Scan for the cell matching the given text and deliver its (x, y) coordinate at center. 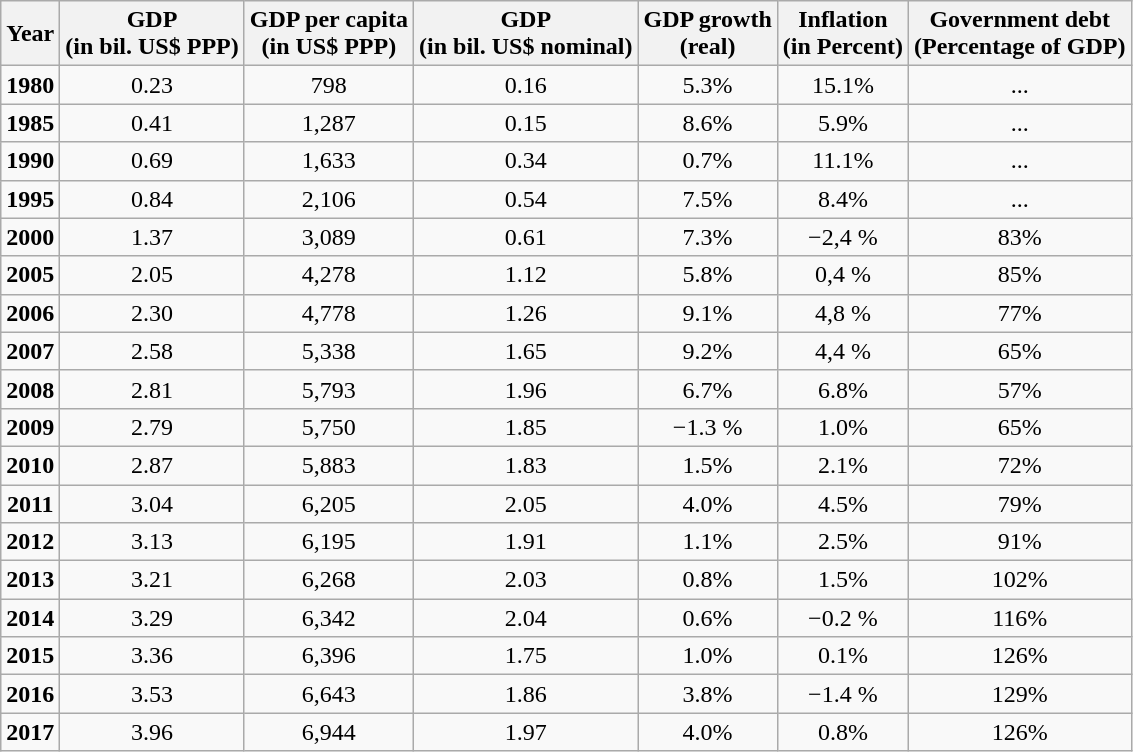
7.3% (708, 237)
1.91 (526, 542)
798 (328, 85)
0.34 (526, 161)
0.6% (708, 618)
1.83 (526, 465)
0.23 (152, 85)
1.65 (526, 351)
129% (1020, 694)
2015 (30, 656)
2.1% (842, 465)
1990 (30, 161)
6,944 (328, 732)
85% (1020, 275)
4,4 % (842, 351)
3,089 (328, 237)
2.87 (152, 465)
116% (1020, 618)
2011 (30, 503)
5,793 (328, 389)
2,106 (328, 199)
6,643 (328, 694)
2007 (30, 351)
5.9% (842, 123)
8.4% (842, 199)
0.69 (152, 161)
3.21 (152, 580)
6.8% (842, 389)
1995 (30, 199)
2.79 (152, 427)
1980 (30, 85)
−0.2 % (842, 618)
Year (30, 34)
1.37 (152, 237)
3.04 (152, 503)
1.85 (526, 427)
2.5% (842, 542)
11.1% (842, 161)
−1.4 % (842, 694)
6,205 (328, 503)
GDP(in bil. US$ PPP) (152, 34)
6,342 (328, 618)
1.97 (526, 732)
2.04 (526, 618)
2014 (30, 618)
1985 (30, 123)
1.1% (708, 542)
2005 (30, 275)
1.96 (526, 389)
2012 (30, 542)
3.13 (152, 542)
2.81 (152, 389)
1,287 (328, 123)
91% (1020, 542)
5.3% (708, 85)
0,4 % (842, 275)
5,338 (328, 351)
−1.3 % (708, 427)
3.96 (152, 732)
2006 (30, 313)
2010 (30, 465)
4,778 (328, 313)
1.26 (526, 313)
0.84 (152, 199)
2.30 (152, 313)
2016 (30, 694)
4,8 % (842, 313)
9.1% (708, 313)
77% (1020, 313)
8.6% (708, 123)
6,396 (328, 656)
5.8% (708, 275)
7.5% (708, 199)
79% (1020, 503)
0.61 (526, 237)
5,883 (328, 465)
3.29 (152, 618)
2017 (30, 732)
0.54 (526, 199)
0.15 (526, 123)
GDP(in bil. US$ nominal) (526, 34)
72% (1020, 465)
2.58 (152, 351)
2.03 (526, 580)
2009 (30, 427)
5,750 (328, 427)
6,195 (328, 542)
1,633 (328, 161)
102% (1020, 580)
83% (1020, 237)
3.8% (708, 694)
57% (1020, 389)
15.1% (842, 85)
6.7% (708, 389)
3.53 (152, 694)
Government debt(Percentage of GDP) (1020, 34)
0.7% (708, 161)
6,268 (328, 580)
GDP growth(real) (708, 34)
1.86 (526, 694)
0.1% (842, 656)
1.12 (526, 275)
−2,4 % (842, 237)
4,278 (328, 275)
1.75 (526, 656)
3.36 (152, 656)
0.41 (152, 123)
4.5% (842, 503)
9.2% (708, 351)
2013 (30, 580)
GDP per capita(in US$ PPP) (328, 34)
Inflation(in Percent) (842, 34)
2008 (30, 389)
2000 (30, 237)
0.16 (526, 85)
